Scan for the cell matching the given text and deliver its [X, Y] coordinate at center. 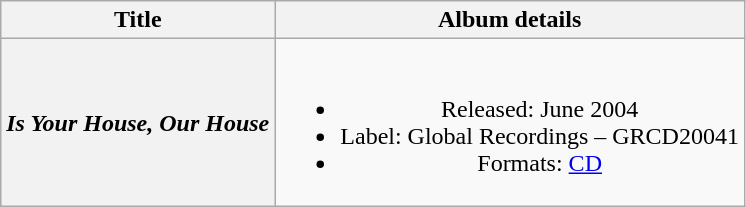
Album details [510, 20]
Is Your House, Our House [138, 122]
Title [138, 20]
Released: June 2004Label: Global Recordings – GRCD20041Formats: CD [510, 122]
